From the cell containing the given text, extract its center point as [X, Y] coordinate. 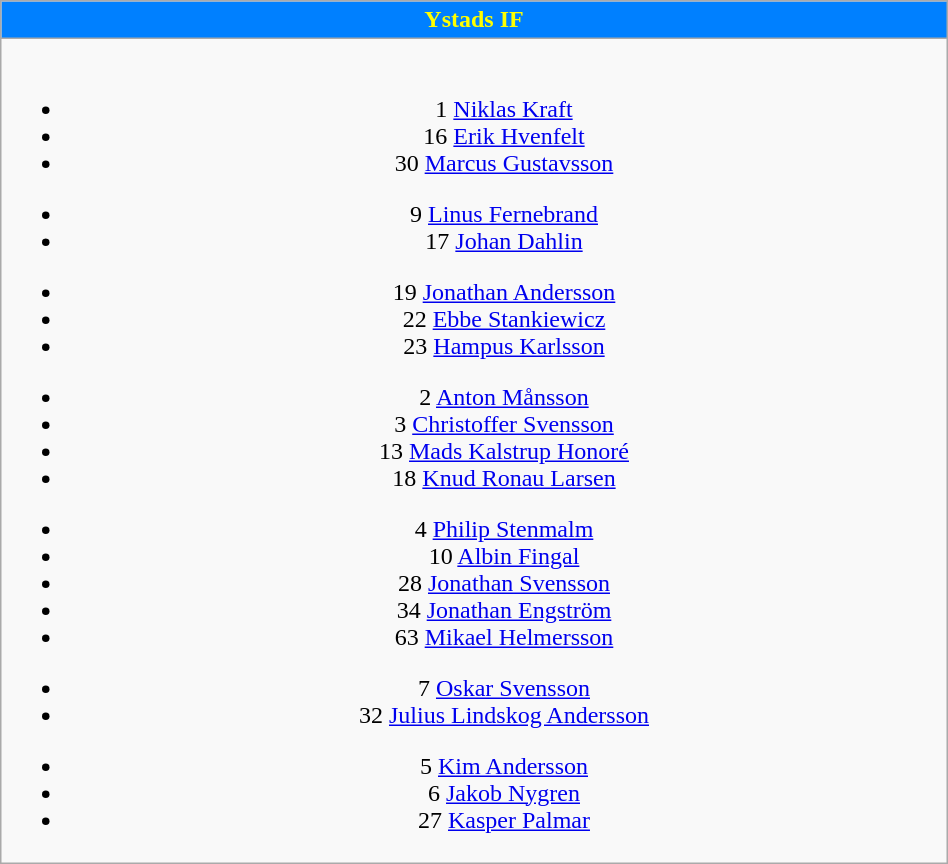
Ystads IF [474, 20]
